From the cell containing the given text, extract its center point as [X, Y] coordinate. 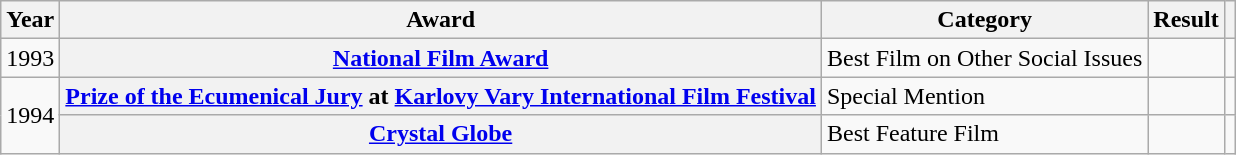
Year [30, 20]
Result [1186, 20]
Best Film on Other Social Issues [984, 58]
1994 [30, 115]
Award [441, 20]
Prize of the Ecumenical Jury at Karlovy Vary International Film Festival [441, 96]
1993 [30, 58]
Category [984, 20]
Special Mention [984, 96]
National Film Award [441, 58]
Best Feature Film [984, 134]
Crystal Globe [441, 134]
